Scan for the cell matching the given text and deliver its [X, Y] coordinate at center. 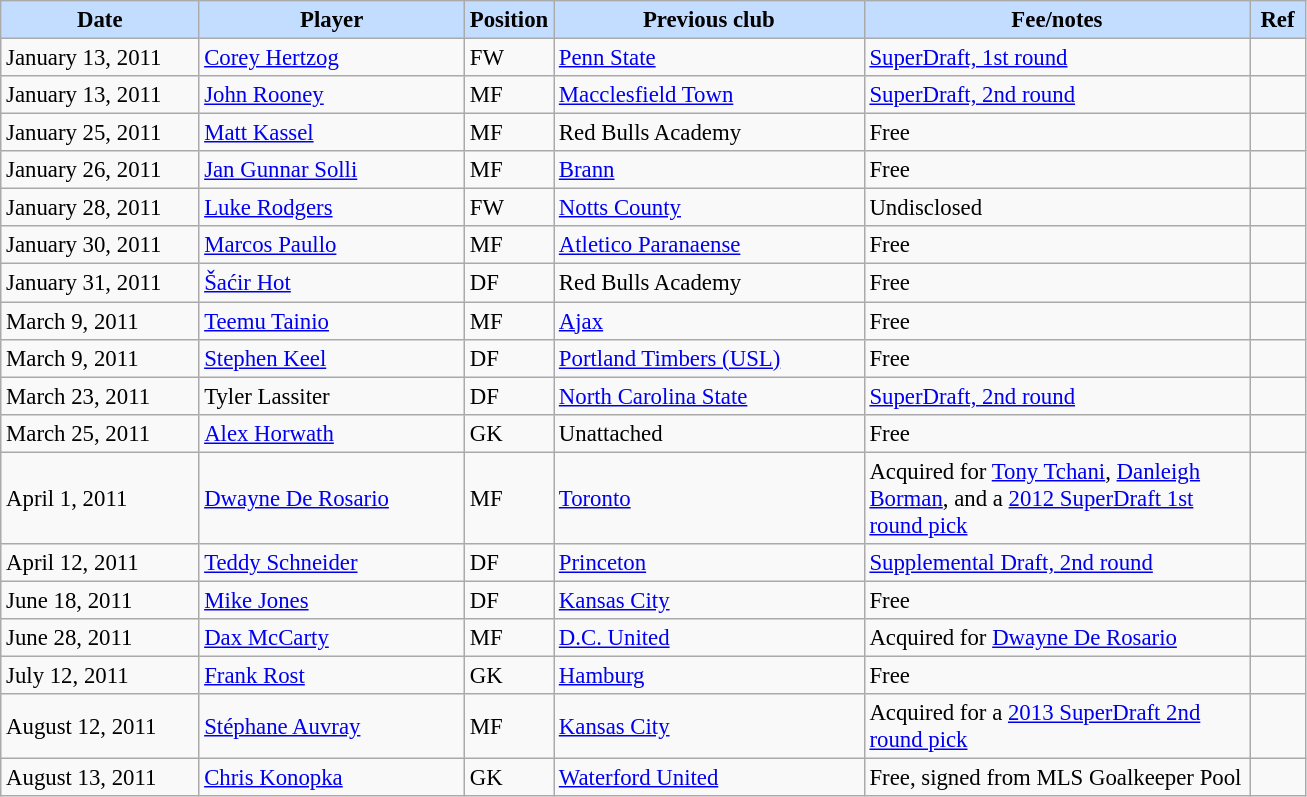
Toronto [710, 498]
Šaćir Hot [332, 283]
Dax McCarty [332, 638]
Notts County [710, 208]
Acquired for Dwayne De Rosario [1057, 638]
March 25, 2011 [100, 433]
Frank Rost [332, 675]
Previous club [710, 20]
Stéphane Auvray [332, 726]
January 25, 2011 [100, 133]
Marcos Paullo [332, 245]
Corey Hertzog [332, 58]
Atletico Paranaense [710, 245]
June 28, 2011 [100, 638]
Portland Timbers (USL) [710, 358]
SuperDraft, 1st round [1057, 58]
July 12, 2011 [100, 675]
Fee/notes [1057, 20]
January 28, 2011 [100, 208]
Waterford United [710, 778]
Luke Rodgers [332, 208]
January 30, 2011 [100, 245]
Supplemental Draft, 2nd round [1057, 563]
June 18, 2011 [100, 600]
January 31, 2011 [100, 283]
Position [508, 20]
Player [332, 20]
Teemu Tainio [332, 321]
Matt Kassel [332, 133]
Chris Konopka [332, 778]
Ref [1278, 20]
Date [100, 20]
August 12, 2011 [100, 726]
John Rooney [332, 95]
Penn State [710, 58]
Princeton [710, 563]
Hamburg [710, 675]
Unattached [710, 433]
Macclesfield Town [710, 95]
Stephen Keel [332, 358]
Acquired for Tony Tchani, Danleigh Borman, and a 2012 SuperDraft 1st round pick [1057, 498]
Undisclosed [1057, 208]
Teddy Schneider [332, 563]
Ajax [710, 321]
March 23, 2011 [100, 396]
August 13, 2011 [100, 778]
Mike Jones [332, 600]
Brann [710, 170]
April 12, 2011 [100, 563]
Dwayne De Rosario [332, 498]
Free, signed from MLS Goalkeeper Pool [1057, 778]
D.C. United [710, 638]
North Carolina State [710, 396]
Alex Horwath [332, 433]
January 26, 2011 [100, 170]
Acquired for a 2013 SuperDraft 2nd round pick [1057, 726]
April 1, 2011 [100, 498]
Tyler Lassiter [332, 396]
Jan Gunnar Solli [332, 170]
